From the cell containing the given text, extract its center point as [x, y] coordinate. 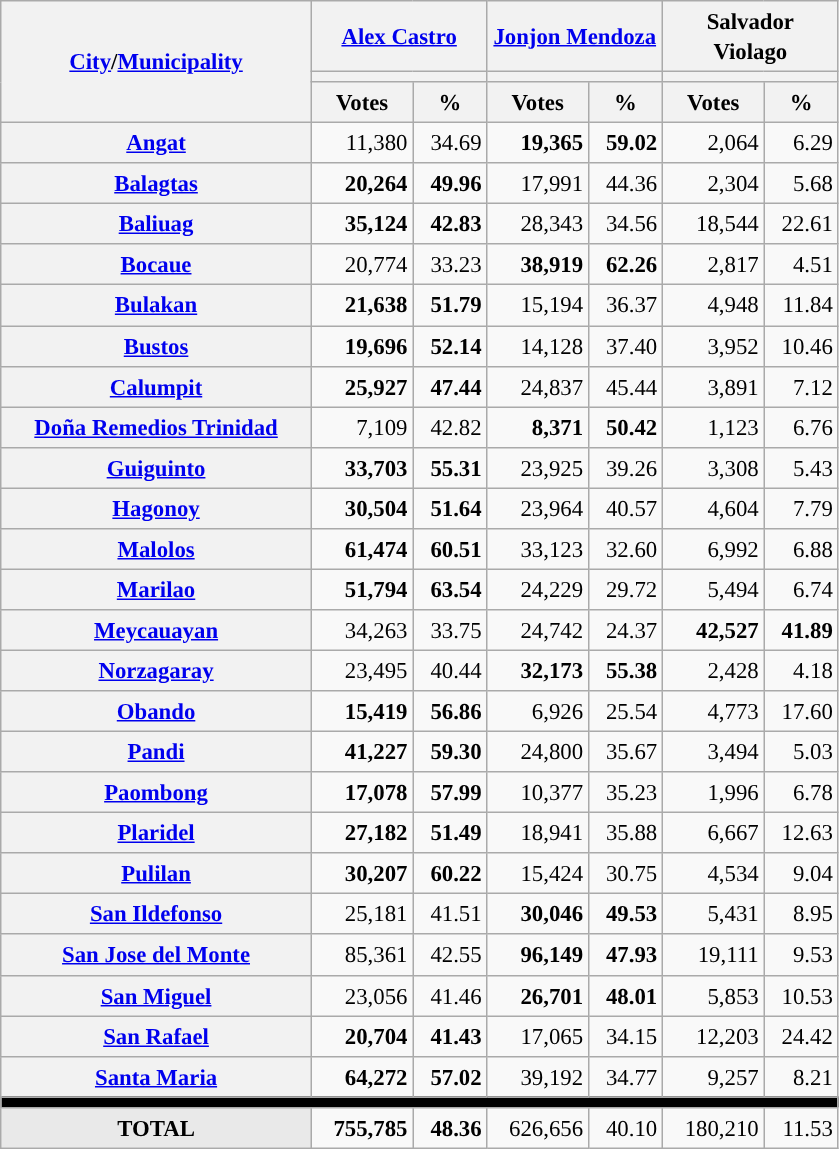
26,701 [538, 996]
21,638 [362, 306]
56.86 [450, 712]
6.74 [801, 590]
30,207 [362, 874]
Bocaue [156, 264]
9.53 [801, 956]
5.03 [801, 752]
35.67 [625, 752]
33,123 [538, 550]
5.68 [801, 184]
Pandi [156, 752]
7.12 [801, 386]
37.40 [625, 346]
7,109 [362, 428]
51.79 [450, 306]
Jonjon Mendoza [575, 36]
41.89 [801, 630]
35,124 [362, 224]
Doña Remedios Trinidad [156, 428]
6.78 [801, 792]
34.15 [625, 1036]
3,494 [714, 752]
47.93 [625, 956]
30,504 [362, 508]
4,948 [714, 306]
36.37 [625, 306]
Malolos [156, 550]
1,123 [714, 428]
4,534 [714, 874]
12,203 [714, 1036]
15,424 [538, 874]
Marilao [156, 590]
61,474 [362, 550]
20,774 [362, 264]
24,800 [538, 752]
12.63 [801, 834]
5,494 [714, 590]
755,785 [362, 1128]
51.49 [450, 834]
34.77 [625, 1076]
11,380 [362, 144]
20,704 [362, 1036]
35.88 [625, 834]
59.02 [625, 144]
Bulakan [156, 306]
4,773 [714, 712]
17,065 [538, 1036]
Bustos [156, 346]
Salvador Violago [751, 36]
41.46 [450, 996]
1,996 [714, 792]
9.04 [801, 874]
2,428 [714, 670]
8.95 [801, 914]
7.79 [801, 508]
41.43 [450, 1036]
25.54 [625, 712]
30.75 [625, 874]
San Miguel [156, 996]
23,056 [362, 996]
96,149 [538, 956]
60.22 [450, 874]
39.26 [625, 468]
24.37 [625, 630]
Norzagaray [156, 670]
2,817 [714, 264]
17.60 [801, 712]
6,926 [538, 712]
19,696 [362, 346]
San Jose del Monte [156, 956]
6,667 [714, 834]
6.29 [801, 144]
4,604 [714, 508]
8.21 [801, 1076]
2,304 [714, 184]
29.72 [625, 590]
33.23 [450, 264]
24.42 [801, 1036]
42.82 [450, 428]
59.30 [450, 752]
48.36 [450, 1128]
23,495 [362, 670]
6.88 [801, 550]
39,192 [538, 1076]
17,991 [538, 184]
40.57 [625, 508]
23,925 [538, 468]
27,182 [362, 834]
6,992 [714, 550]
60.51 [450, 550]
Hagonoy [156, 508]
41.51 [450, 914]
3,308 [714, 468]
5.43 [801, 468]
51,794 [362, 590]
45.44 [625, 386]
San Ildefonso [156, 914]
19,365 [538, 144]
49.96 [450, 184]
42,527 [714, 630]
3,952 [714, 346]
42.55 [450, 956]
10.53 [801, 996]
8,371 [538, 428]
6.76 [801, 428]
626,656 [538, 1128]
9,257 [714, 1076]
19,111 [714, 956]
55.31 [450, 468]
64,272 [362, 1076]
10,377 [538, 792]
25,181 [362, 914]
51.64 [450, 508]
47.44 [450, 386]
City/Municipality [156, 62]
34.69 [450, 144]
22.61 [801, 224]
33.75 [450, 630]
18,544 [714, 224]
Plaridel [156, 834]
50.42 [625, 428]
32,173 [538, 670]
18,941 [538, 834]
Balagtas [156, 184]
180,210 [714, 1128]
5,853 [714, 996]
Pulilan [156, 874]
4.51 [801, 264]
4.18 [801, 670]
24,229 [538, 590]
52.14 [450, 346]
38,919 [538, 264]
20,264 [362, 184]
63.54 [450, 590]
24,837 [538, 386]
62.26 [625, 264]
40.10 [625, 1128]
3,891 [714, 386]
Baliuag [156, 224]
Angat [156, 144]
41,227 [362, 752]
Santa Maria [156, 1076]
14,128 [538, 346]
Paombong [156, 792]
28,343 [538, 224]
11.84 [801, 306]
48.01 [625, 996]
Obando [156, 712]
17,078 [362, 792]
34,263 [362, 630]
33,703 [362, 468]
15,419 [362, 712]
2,064 [714, 144]
34.56 [625, 224]
5,431 [714, 914]
TOTAL [156, 1128]
Calumpit [156, 386]
40.44 [450, 670]
49.53 [625, 914]
44.36 [625, 184]
57.02 [450, 1076]
15,194 [538, 306]
35.23 [625, 792]
Meycauayan [156, 630]
30,046 [538, 914]
10.46 [801, 346]
Guiguinto [156, 468]
San Rafael [156, 1036]
Alex Castro [399, 36]
25,927 [362, 386]
23,964 [538, 508]
85,361 [362, 956]
11.53 [801, 1128]
42.83 [450, 224]
57.99 [450, 792]
32.60 [625, 550]
55.38 [625, 670]
24,742 [538, 630]
